Return [X, Y] of the center of cell containing provided text 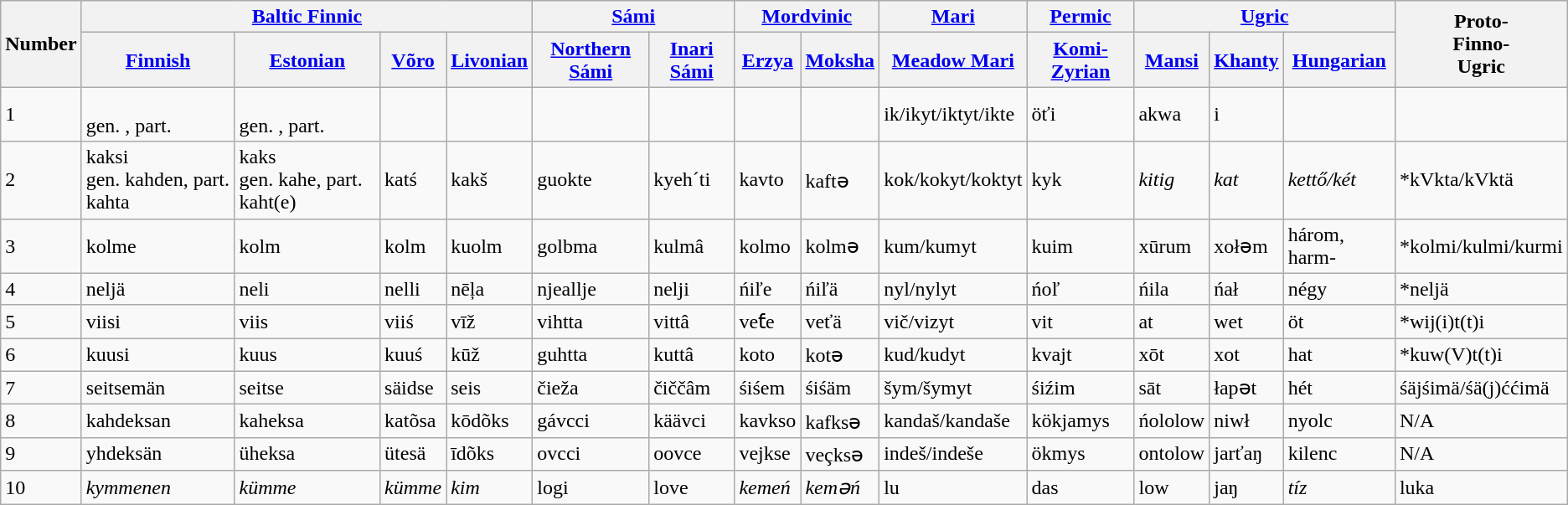
wet [1246, 322]
kandaš/kandaše [953, 421]
lu [953, 487]
kavkso [767, 421]
5 [41, 322]
*kolmi/kulmi/kurmi [1481, 246]
nyolc [1338, 421]
šym/šymyt [953, 388]
kum/kumyt [953, 246]
vejkse [767, 454]
ńoľ [1081, 289]
vīž [489, 322]
Finnish [157, 60]
kuim [1081, 246]
kyk [1081, 180]
ütesä [414, 454]
Võro [414, 60]
śäjśimä/śä(j)ććimä [1481, 388]
vič/vizyt [953, 322]
guokte [591, 180]
*kVkta/kVktä [1481, 180]
Ugric [1265, 17]
koto [767, 355]
kavto [767, 180]
ńololow [1172, 421]
kud/kudyt [953, 355]
jarťaŋ [1246, 454]
xōt [1172, 355]
käävci [692, 421]
ńał [1246, 289]
kolmo [767, 246]
*neljä [1481, 289]
nelli [414, 289]
kolmə [840, 246]
Baltic Finnic [307, 17]
seitse [307, 388]
kōdõks [489, 421]
kotə [840, 355]
katõsa [414, 421]
i [1246, 114]
ńiľe [767, 289]
kafksə [840, 421]
Meadow Mari [953, 60]
vit [1081, 322]
keməń [840, 487]
Number [41, 44]
oovce [692, 454]
guhtta [591, 355]
low [1172, 487]
9 [41, 454]
4 [41, 289]
kok/kokyt/koktyt [953, 180]
ńiľä [840, 289]
kahdeksan [157, 421]
nyl/nylyt [953, 289]
niwł [1246, 421]
*wij(i)t(t)i [1481, 322]
Inari Sámi [692, 60]
nelji [692, 289]
kymmenen [157, 487]
śiśäm [840, 388]
njeallje [591, 289]
akwa [1172, 114]
viisi [157, 322]
kaksigen. kahden, part. kahta [157, 180]
Mari [953, 17]
veťä [840, 322]
Mansi [1172, 60]
Northern Sámi [591, 60]
kitig [1172, 180]
kūž [489, 355]
xūrum [1172, 246]
Erzya [767, 60]
kuttâ [692, 355]
Khanty [1246, 60]
kvajt [1081, 355]
seis [489, 388]
viiś [414, 322]
6 [41, 355]
neli [307, 289]
Komi-Zyrian [1081, 60]
katś [414, 180]
3 [41, 246]
łapət [1246, 388]
kilenc [1338, 454]
kim [489, 487]
kökjamys [1081, 421]
yhdeksän [157, 454]
love [692, 487]
7 [41, 388]
logi [591, 487]
kuusi [157, 355]
neljä [157, 289]
8 [41, 421]
Sámi [633, 17]
kuolm [489, 246]
10 [41, 487]
Livonian [489, 60]
ökmys [1081, 454]
három, harm- [1338, 246]
Moksha [840, 60]
kuus [307, 355]
veçksə [840, 454]
2 [41, 180]
säidse [414, 388]
öťi [1081, 114]
Hungarian [1338, 60]
at [1172, 322]
Proto-Finno-Ugric [1481, 44]
Permic [1081, 17]
kyeh´ti [692, 180]
Mordvinic [807, 17]
kuuś [414, 355]
kemeń [767, 487]
Estonian [307, 60]
čiččâm [692, 388]
öt [1338, 322]
1 [41, 114]
luka [1481, 487]
kolme [157, 246]
kettő/két [1338, 180]
ńila [1172, 289]
seitsemän [157, 388]
jaŋ [1246, 487]
xołəm [1246, 246]
üheksa [307, 454]
kaheksa [307, 421]
hét [1338, 388]
vittâ [692, 322]
ovcci [591, 454]
ik/ikyt/iktyt/ikte [953, 114]
golbma [591, 246]
kaksgen. kahe, part. kaht(e) [307, 180]
veƭe [767, 322]
xot [1246, 355]
īdõks [489, 454]
śiśem [767, 388]
kaftə [840, 180]
čieža [591, 388]
ontolow [1172, 454]
*kuw(V)t(t)i [1481, 355]
kakš [489, 180]
tíz [1338, 487]
śiźim [1081, 388]
gávcci [591, 421]
hat [1338, 355]
das [1081, 487]
kat [1246, 180]
kulmâ [692, 246]
négy [1338, 289]
sāt [1172, 388]
viis [307, 322]
indeš/indeše [953, 454]
nēļa [489, 289]
vihtta [591, 322]
